Find where the given text appears and provide that cell's center as (X, Y) coordinate. 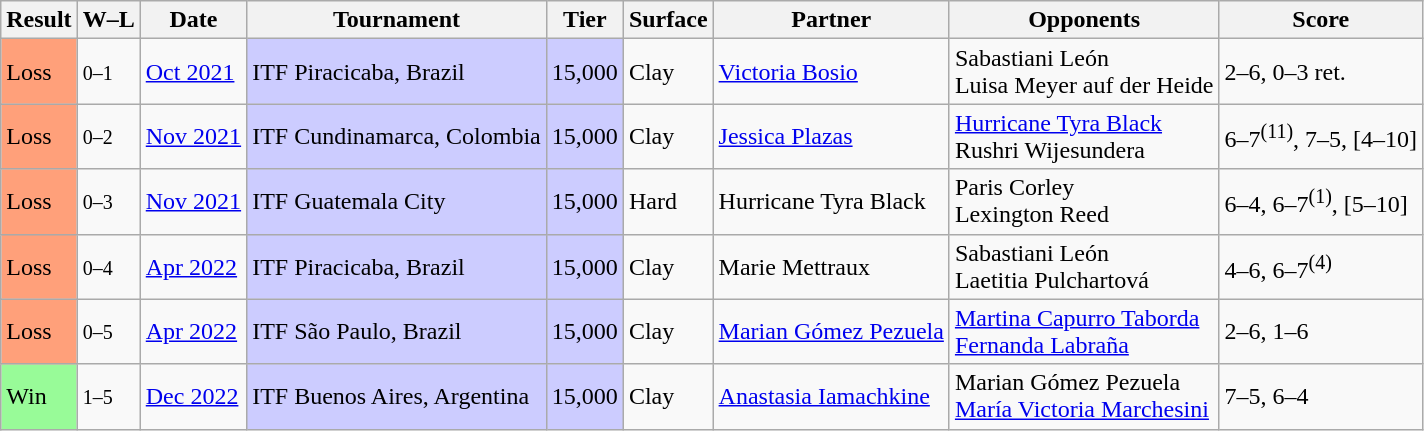
Victoria Bosio (831, 72)
Hurricane Tyra Black Rushri Wijesundera (1084, 136)
Jessica Plazas (831, 136)
ITF Guatemala City (397, 202)
Hard (668, 202)
Tier (584, 20)
Sabastiani León Luisa Meyer auf der Heide (1084, 72)
ITF São Paulo, Brazil (397, 332)
Martina Capurro Taborda Fernanda Labraña (1084, 332)
0–5 (108, 332)
2–6, 1–6 (1321, 332)
1–5 (108, 396)
Paris Corley Lexington Reed (1084, 202)
Marian Gómez Pezuela (831, 332)
0–3 (108, 202)
Score (1321, 20)
Opponents (1084, 20)
Dec 2022 (193, 396)
Sabastiani León Laetitia Pulchartová (1084, 266)
Tournament (397, 20)
4–6, 6–7(4) (1321, 266)
Surface (668, 20)
W–L (108, 20)
Partner (831, 20)
6–4, 6–7(1), [5–10] (1321, 202)
Marie Mettraux (831, 266)
Result (39, 20)
7–5, 6–4 (1321, 396)
Oct 2021 (193, 72)
0–2 (108, 136)
Date (193, 20)
0–1 (108, 72)
Hurricane Tyra Black (831, 202)
Marian Gómez Pezuela María Victoria Marchesini (1084, 396)
Win (39, 396)
ITF Buenos Aires, Argentina (397, 396)
2–6, 0–3 ret. (1321, 72)
Anastasia Iamachkine (831, 396)
ITF Cundinamarca, Colombia (397, 136)
0–4 (108, 266)
6–7(11), 7–5, [4–10] (1321, 136)
